Identify which cell holds the provided text, then report its [X, Y] central coordinate. 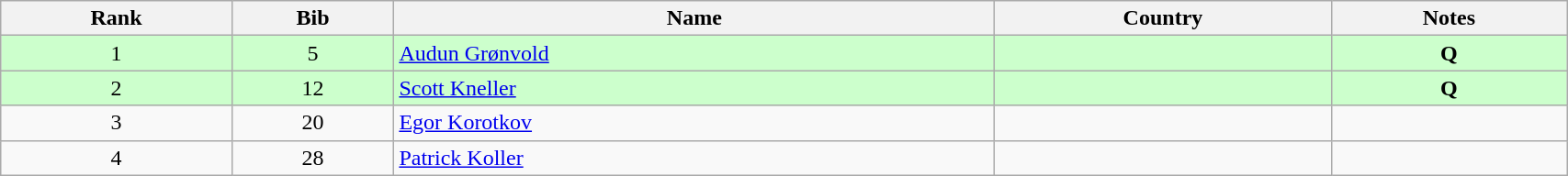
28 [312, 158]
Country [1163, 18]
Scott Kneller [694, 88]
Name [694, 18]
2 [117, 88]
Notes [1449, 18]
Rank [117, 18]
3 [117, 123]
4 [117, 158]
Egor Korotkov [694, 123]
Audun Grønvold [694, 53]
5 [312, 53]
1 [117, 53]
Bib [312, 18]
20 [312, 123]
12 [312, 88]
Patrick Koller [694, 158]
